Pinpoint the cell where the given text exists, returning its [x, y] midpoint coordinate. 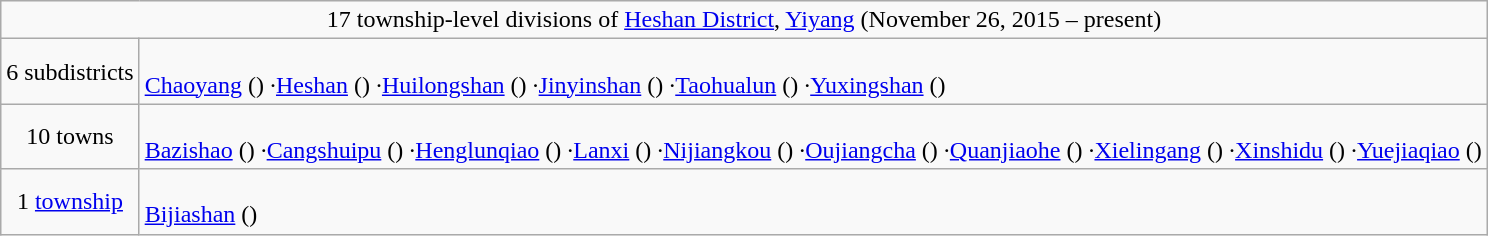
17 township-level divisions of Heshan District, Yiyang (November 26, 2015 – present) [744, 20]
1 township [70, 202]
10 towns [70, 136]
Bijiashan () [813, 202]
Chaoyang () ·Heshan () ·Huilongshan () ·Jinyinshan () ·Taohualun () ·Yuxingshan () [813, 72]
Bazishao () ·Cangshuipu () ·Henglunqiao () ·Lanxi () ·Nijiangkou () ·Oujiangcha () ·Quanjiaohe () ·Xielingang () ·Xinshidu () ·Yuejiaqiao () [813, 136]
6 subdistricts [70, 72]
